Scan for the cell matching the given text and deliver its (x, y) coordinate at center. 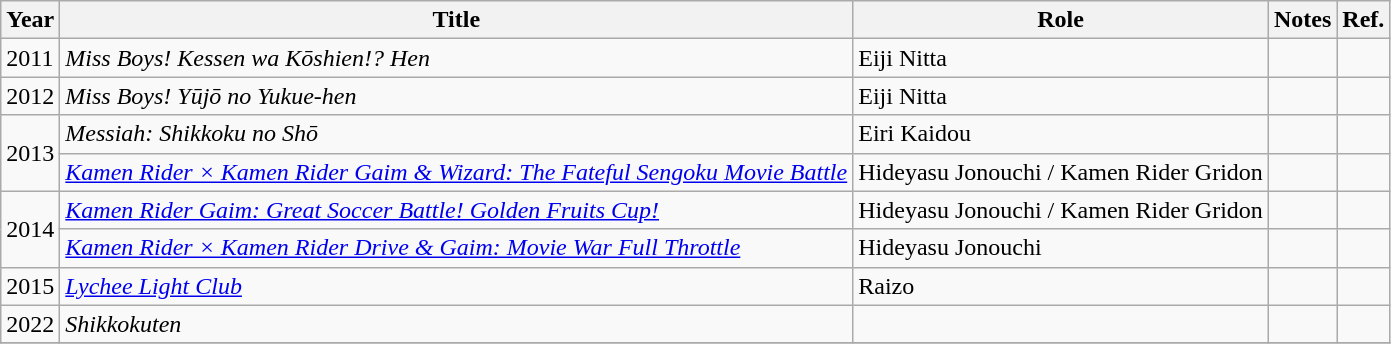
Miss Boys! Kessen wa Kōshien!? Hen (456, 58)
Lychee Light Club (456, 286)
Shikkokuten (456, 324)
2013 (30, 153)
Eiri Kaidou (1061, 134)
2012 (30, 96)
Title (456, 20)
Miss Boys! Yūjō no Yukue-hen (456, 96)
Messiah: Shikkoku no Shō (456, 134)
Kamen Rider Gaim: Great Soccer Battle! Golden Fruits Cup! (456, 210)
2015 (30, 286)
2022 (30, 324)
Notes (1302, 20)
Kamen Rider × Kamen Rider Drive & Gaim: Movie War Full Throttle (456, 248)
Hideyasu Jonouchi (1061, 248)
Raizo (1061, 286)
Role (1061, 20)
2014 (30, 229)
2011 (30, 58)
Year (30, 20)
Kamen Rider × Kamen Rider Gaim & Wizard: The Fateful Sengoku Movie Battle (456, 172)
Ref. (1364, 20)
